Return [x, y] of the center of cell containing provided text 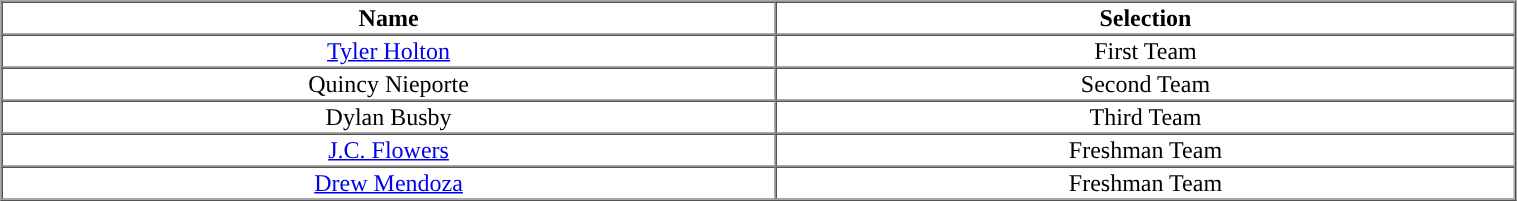
Selection [1146, 18]
Name [389, 18]
Second Team [1146, 84]
J.C. Flowers [389, 150]
Tyler Holton [389, 50]
Third Team [1146, 116]
Quincy Nieporte [389, 84]
Drew Mendoza [389, 182]
Dylan Busby [389, 116]
First Team [1146, 50]
